For the text-containing cell, return its midpoint in (x, y) coordinate format. 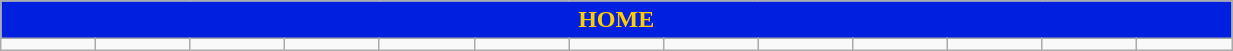
HOME (616, 20)
